Locate the cell with the specified text and output its (X, Y) center coordinate. 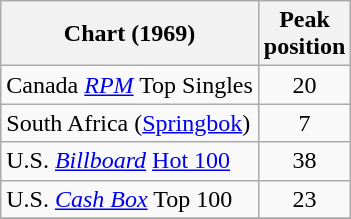
Peakposition (304, 34)
38 (304, 161)
South Africa (Springbok) (130, 123)
7 (304, 123)
U.S. Billboard Hot 100 (130, 161)
Canada RPM Top Singles (130, 85)
Chart (1969) (130, 34)
20 (304, 85)
23 (304, 199)
U.S. Cash Box Top 100 (130, 199)
